Detect which cell encompasses the target text, then output its (x, y) center coordinate. 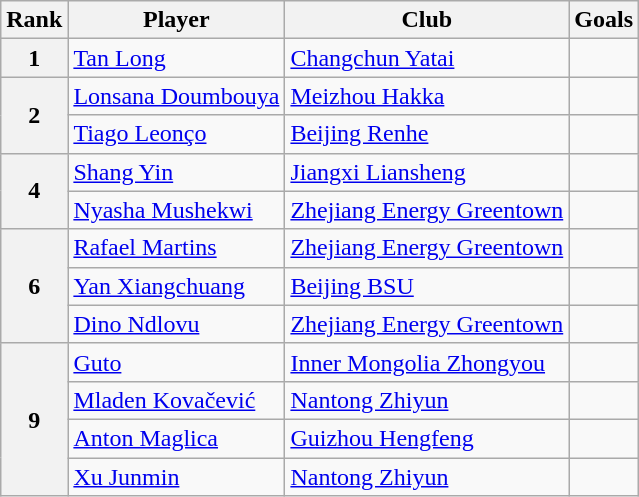
Goals (604, 20)
Yan Xiangchuang (176, 286)
Inner Mongolia Zhongyou (427, 362)
Changchun Yatai (427, 58)
4 (34, 191)
Meizhou Hakka (427, 96)
Club (427, 20)
Mladen Kovačević (176, 400)
Tiago Leonço (176, 134)
1 (34, 58)
2 (34, 115)
Rank (34, 20)
6 (34, 286)
Player (176, 20)
Anton Maglica (176, 438)
Jiangxi Liansheng (427, 172)
Nyasha Mushekwi (176, 210)
Beijing Renhe (427, 134)
9 (34, 419)
Xu Junmin (176, 477)
Rafael Martins (176, 248)
Shang Yin (176, 172)
Guizhou Hengfeng (427, 438)
Tan Long (176, 58)
Guto (176, 362)
Beijing BSU (427, 286)
Dino Ndlovu (176, 324)
Lonsana Doumbouya (176, 96)
